Extract the [X, Y] coordinate from the center of the cell holding the provided text.  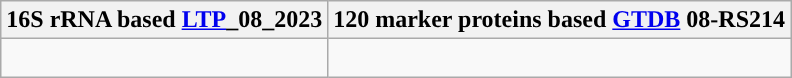
16S rRNA based LTP_08_2023 [164, 20]
120 marker proteins based GTDB 08-RS214 [560, 20]
